From the cell containing the given text, extract its center point as [x, y] coordinate. 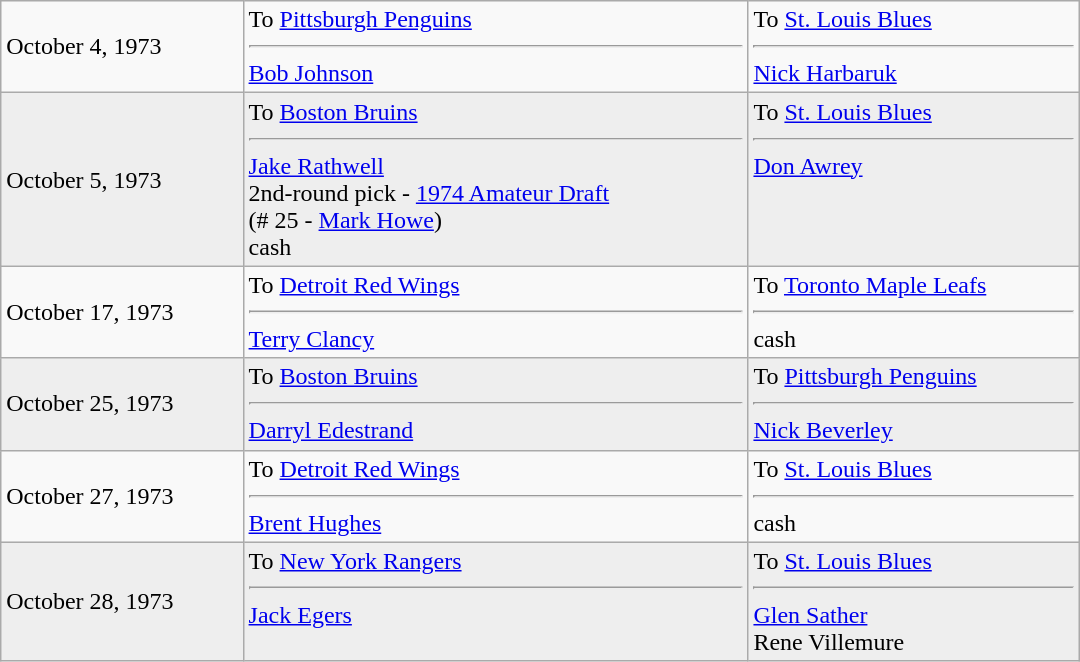
October 27, 1973 [122, 496]
To Detroit Red WingsTerry Clancy [496, 312]
October 17, 1973 [122, 312]
October 25, 1973 [122, 404]
October 5, 1973 [122, 180]
To Pittsburgh PenguinsNick Beverley [914, 404]
October 28, 1973 [122, 602]
To St. Louis Bluescash [914, 496]
To Pittsburgh PenguinsBob Johnson [496, 47]
To Boston BruinsJake Rathwell2nd-round pick - 1974 Amateur Draft(# 25 - Mark Howe)cash [496, 180]
To Boston BruinsDarryl Edestrand [496, 404]
To St. Louis BluesNick Harbaruk [914, 47]
October 4, 1973 [122, 47]
To St. Louis BluesDon Awrey [914, 180]
To New York RangersJack Egers [496, 602]
To Detroit Red WingsBrent Hughes [496, 496]
To St. Louis BluesGlen SatherRene Villemure [914, 602]
To Toronto Maple Leafscash [914, 312]
